Locate the cell with the specified text and output its [x, y] center coordinate. 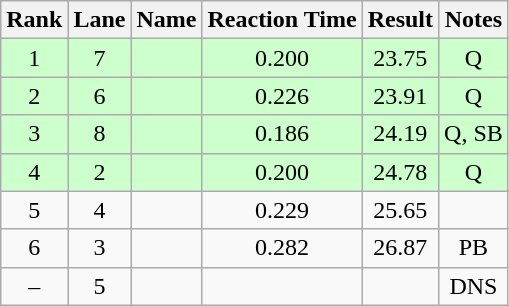
Lane [100, 20]
0.186 [282, 134]
– [34, 286]
1 [34, 58]
Result [400, 20]
PB [474, 248]
25.65 [400, 210]
24.78 [400, 172]
DNS [474, 286]
Reaction Time [282, 20]
7 [100, 58]
Name [166, 20]
Rank [34, 20]
24.19 [400, 134]
26.87 [400, 248]
8 [100, 134]
23.91 [400, 96]
0.226 [282, 96]
0.282 [282, 248]
Notes [474, 20]
23.75 [400, 58]
Q, SB [474, 134]
0.229 [282, 210]
